Extract the (X, Y) coordinate from the center of the cell holding the provided text.  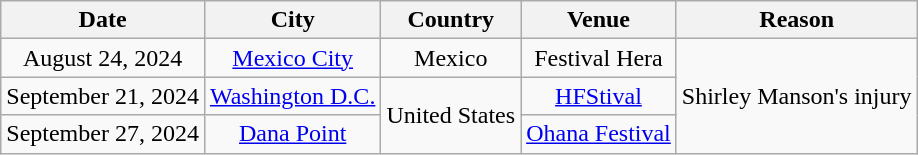
September 21, 2024 (103, 96)
Festival Hera (599, 58)
Venue (599, 20)
Mexico City (292, 58)
Country (451, 20)
August 24, 2024 (103, 58)
Reason (796, 20)
United States (451, 115)
September 27, 2024 (103, 134)
Ohana Festival (599, 134)
Mexico (451, 58)
City (292, 20)
Dana Point (292, 134)
Shirley Manson's injury (796, 96)
Date (103, 20)
Washington D.C. (292, 96)
HFStival (599, 96)
